Scan for the cell matching the given text and deliver its [x, y] coordinate at center. 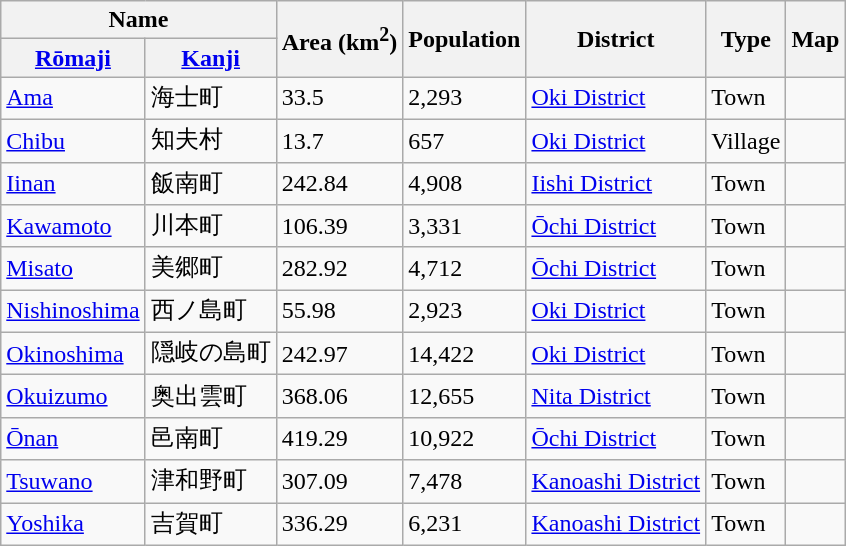
4,908 [464, 184]
Population [464, 39]
Map [816, 39]
Iishi District [616, 184]
3,331 [464, 226]
Ōnan [73, 438]
Name [138, 20]
Nita District [616, 396]
6,231 [464, 524]
川本町 [210, 226]
Ama [73, 98]
7,478 [464, 482]
12,655 [464, 396]
District [616, 39]
10,922 [464, 438]
368.06 [340, 396]
2,923 [464, 312]
奥出雲町 [210, 396]
Kanji [210, 58]
55.98 [340, 312]
邑南町 [210, 438]
Okuizumo [73, 396]
Rōmaji [73, 58]
2,293 [464, 98]
隠岐の島町 [210, 354]
海士町 [210, 98]
336.29 [340, 524]
Yoshika [73, 524]
津和野町 [210, 482]
13.7 [340, 140]
Nishinoshima [73, 312]
Area (km2) [340, 39]
Misato [73, 268]
美郷町 [210, 268]
西ノ島町 [210, 312]
4,712 [464, 268]
Iinan [73, 184]
307.09 [340, 482]
282.92 [340, 268]
Type [746, 39]
242.84 [340, 184]
14,422 [464, 354]
242.97 [340, 354]
Okinoshima [73, 354]
Village [746, 140]
Tsuwano [73, 482]
知夫村 [210, 140]
106.39 [340, 226]
33.5 [340, 98]
657 [464, 140]
Kawamoto [73, 226]
飯南町 [210, 184]
419.29 [340, 438]
吉賀町 [210, 524]
Chibu [73, 140]
